Scan for the cell matching the given text and deliver its (X, Y) coordinate at center. 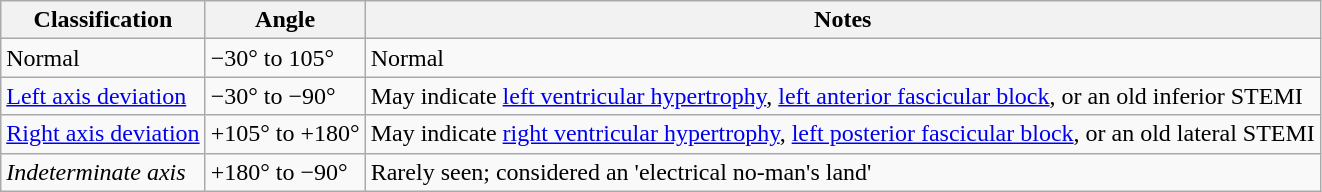
−30° to 105° (285, 58)
Right axis deviation (103, 134)
+180° to −90° (285, 172)
Notes (842, 20)
+105° to +180° (285, 134)
Angle (285, 20)
May indicate right ventricular hypertrophy, left posterior fascicular block, or an old lateral STEMI (842, 134)
Indeterminate axis (103, 172)
Classification (103, 20)
−30° to −90° (285, 96)
Left axis deviation (103, 96)
Rarely seen; considered an 'electrical no-man's land' (842, 172)
May indicate left ventricular hypertrophy, left anterior fascicular block, or an old inferior STEMI (842, 96)
